Locate the cell with the specified text and output its [x, y] center coordinate. 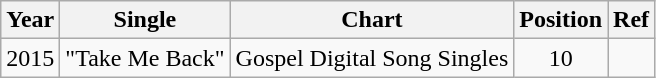
Gospel Digital Song Singles [372, 58]
Ref [632, 20]
Year [30, 20]
Position [561, 20]
Single [145, 20]
Chart [372, 20]
2015 [30, 58]
"Take Me Back" [145, 58]
10 [561, 58]
